Pinpoint the cell where the given text exists, returning its (x, y) midpoint coordinate. 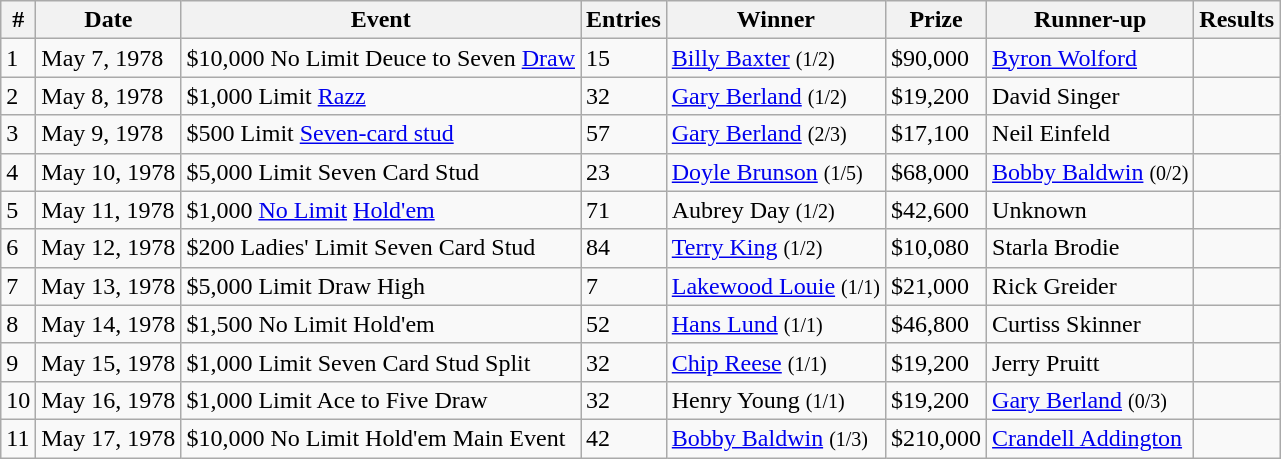
Gary Berland (1/2) (776, 96)
6 (18, 248)
10 (18, 400)
Runner-up (1090, 20)
Neil Einfeld (1090, 134)
5 (18, 210)
May 9, 1978 (108, 134)
May 11, 1978 (108, 210)
Rick Greider (1090, 286)
8 (18, 324)
May 16, 1978 (108, 400)
$46,800 (936, 324)
Billy Baxter (1/2) (776, 58)
Entries (624, 20)
Hans Lund (1/1) (776, 324)
$1,500 No Limit Hold'em (381, 324)
$42,600 (936, 210)
Gary Berland (0/3) (1090, 400)
$210,000 (936, 438)
Crandell Addington (1090, 438)
May 15, 1978 (108, 362)
15 (624, 58)
3 (18, 134)
$1,000 Limit Seven Card Stud Split (381, 362)
Unknown (1090, 210)
9 (18, 362)
May 7, 1978 (108, 58)
$1,000 No Limit Hold'em (381, 210)
Bobby Baldwin (0/2) (1090, 172)
$90,000 (936, 58)
Doyle Brunson (1/5) (776, 172)
Byron Wolford (1090, 58)
$10,000 No Limit Hold'em Main Event (381, 438)
$1,000 Limit Razz (381, 96)
$200 Ladies' Limit Seven Card Stud (381, 248)
Aubrey Day (1/2) (776, 210)
Prize (936, 20)
$5,000 Limit Draw High (381, 286)
Starla Brodie (1090, 248)
1 (18, 58)
57 (624, 134)
Bobby Baldwin (1/3) (776, 438)
Chip Reese (1/1) (776, 362)
David Singer (1090, 96)
May 14, 1978 (108, 324)
$5,000 Limit Seven Card Stud (381, 172)
$500 Limit Seven-card stud (381, 134)
Results (1237, 20)
2 (18, 96)
$1,000 Limit Ace to Five Draw (381, 400)
71 (624, 210)
$21,000 (936, 286)
May 10, 1978 (108, 172)
May 17, 1978 (108, 438)
$17,100 (936, 134)
Date (108, 20)
Event (381, 20)
84 (624, 248)
Jerry Pruitt (1090, 362)
11 (18, 438)
52 (624, 324)
Curtiss Skinner (1090, 324)
23 (624, 172)
4 (18, 172)
$10,000 No Limit Deuce to Seven Draw (381, 58)
42 (624, 438)
Lakewood Louie (1/1) (776, 286)
Henry Young (1/1) (776, 400)
# (18, 20)
May 8, 1978 (108, 96)
May 13, 1978 (108, 286)
$68,000 (936, 172)
$10,080 (936, 248)
Gary Berland (2/3) (776, 134)
Winner (776, 20)
Terry King (1/2) (776, 248)
May 12, 1978 (108, 248)
